Capture the cell that displays the provided text and extract its [X, Y] central coordinate. 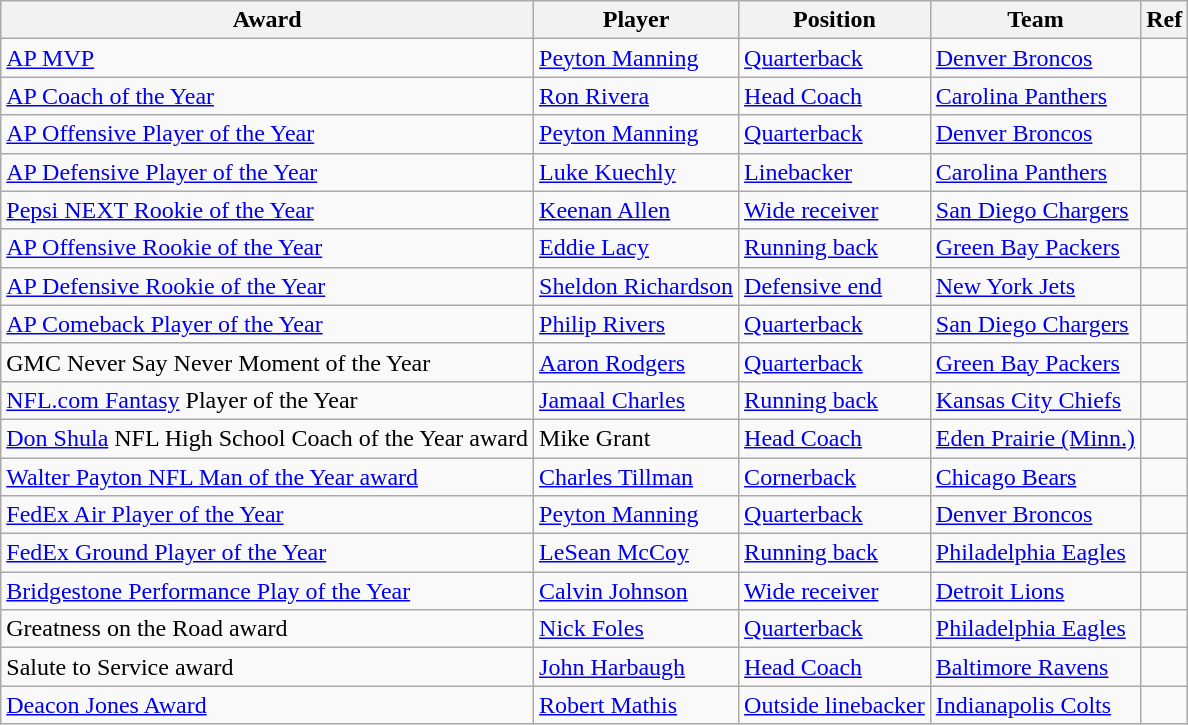
Cornerback [835, 477]
Jamaal Charles [636, 400]
Keenan Allen [636, 210]
Ref [1164, 20]
Award [268, 20]
NFL.com Fantasy Player of the Year [268, 400]
FedEx Air Player of the Year [268, 515]
Player [636, 20]
Nick Foles [636, 629]
Robert Mathis [636, 705]
AP Offensive Rookie of the Year [268, 248]
Ron Rivera [636, 96]
Sheldon Richardson [636, 286]
Baltimore Ravens [1035, 667]
Pepsi NEXT Rookie of the Year [268, 210]
Eden Prairie (Minn.) [1035, 438]
Detroit Lions [1035, 591]
Calvin Johnson [636, 591]
AP Coach of the Year [268, 96]
Eddie Lacy [636, 248]
Walter Payton NFL Man of the Year award [268, 477]
New York Jets [1035, 286]
AP Defensive Rookie of the Year [268, 286]
John Harbaugh [636, 667]
Kansas City Chiefs [1035, 400]
Philip Rivers [636, 324]
Don Shula NFL High School Coach of the Year award [268, 438]
Luke Kuechly [636, 172]
Salute to Service award [268, 667]
AP Comeback Player of the Year [268, 324]
Team [1035, 20]
LeSean McCoy [636, 553]
Linebacker [835, 172]
Indianapolis Colts [1035, 705]
Greatness on the Road award [268, 629]
AP Offensive Player of the Year [268, 134]
Chicago Bears [1035, 477]
Bridgestone Performance Play of the Year [268, 591]
Aaron Rodgers [636, 362]
Outside linebacker [835, 705]
Charles Tillman [636, 477]
GMC Never Say Never Moment of the Year [268, 362]
Deacon Jones Award [268, 705]
Position [835, 20]
AP Defensive Player of the Year [268, 172]
Mike Grant [636, 438]
Defensive end [835, 286]
FedEx Ground Player of the Year [268, 553]
AP MVP [268, 58]
